Locate the cell with the specified text and output its (x, y) center coordinate. 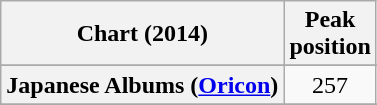
Japanese Albums (Oricon) (142, 85)
Peak position (330, 34)
Chart (2014) (142, 34)
257 (330, 85)
